Output the (x, y) coordinate of the center of the cell containing the given text.  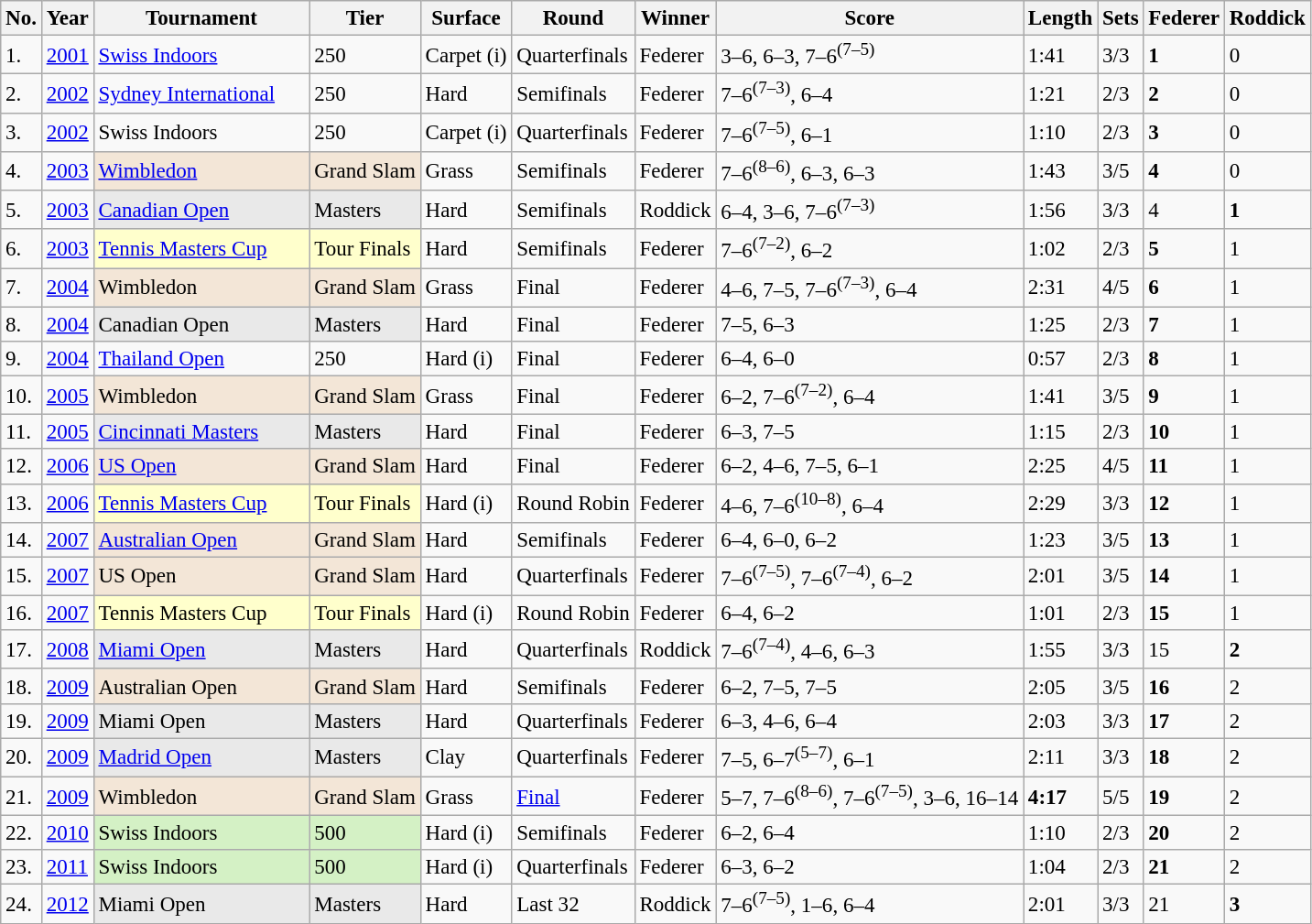
16. (22, 614)
2:11 (1060, 757)
6. (22, 249)
Cincinnati Masters (201, 432)
2:03 (1060, 721)
7–6(8–6), 6–3, 6–3 (870, 171)
1:25 (1060, 324)
1:21 (1060, 93)
6–3, 7–5 (870, 432)
22. (22, 833)
6–4, 6–2 (870, 614)
6–3, 4–6, 6–4 (870, 721)
13. (22, 503)
3–6, 6–3, 7–6(7–5) (870, 55)
10. (22, 396)
18 (1184, 757)
2. (22, 93)
Madrid Open (201, 757)
16 (1184, 687)
20 (1184, 833)
Year (68, 18)
7–6(7–5), 6–1 (870, 133)
18. (22, 687)
11. (22, 432)
Score (870, 18)
2:05 (1060, 687)
6–2, 7–6(7–2), 6–4 (870, 396)
7. (22, 288)
20. (22, 757)
1:23 (1060, 540)
2:29 (1060, 503)
1:43 (1060, 171)
Sydney International (201, 93)
7 (1184, 324)
6–2, 4–6, 7–5, 6–1 (870, 467)
24. (22, 904)
Sets (1121, 18)
13 (1184, 540)
Thailand Open (201, 359)
1:15 (1060, 432)
Winner (676, 18)
7–6(7–2), 6–2 (870, 249)
2:25 (1060, 467)
15. (22, 576)
14. (22, 540)
19 (1184, 797)
No. (22, 18)
2001 (68, 55)
11 (1184, 467)
7–6(7–3), 6–4 (870, 93)
4. (22, 171)
14 (1184, 576)
2008 (68, 649)
7–6(7–5), 1–6, 6–4 (870, 904)
1:04 (1060, 868)
5–7, 7–6(8–6), 7–6(7–5), 3–6, 16–14 (870, 797)
1:01 (1060, 614)
6–4, 6–0 (870, 359)
4:17 (1060, 797)
5. (22, 210)
2012 (68, 904)
1:56 (1060, 210)
7–6(7–4), 4–6, 6–3 (870, 649)
6–4, 6–0, 6–2 (870, 540)
Round (573, 18)
6–2, 6–4 (870, 833)
1:55 (1060, 649)
6–4, 3–6, 7–6(7–3) (870, 210)
2010 (68, 833)
12 (1184, 503)
6–3, 6–2 (870, 868)
7–5, 6–3 (870, 324)
7–5, 6–7(5–7), 6–1 (870, 757)
Clay (466, 757)
7–6(7–5), 7–6(7–4), 6–2 (870, 576)
1. (22, 55)
6–2, 7–5, 7–5 (870, 687)
Tournament (201, 18)
4–6, 7–5, 7–6(7–3), 6–4 (870, 288)
2:31 (1060, 288)
10 (1184, 432)
5 (1184, 249)
23. (22, 868)
5/5 (1121, 797)
17. (22, 649)
6 (1184, 288)
17 (1184, 721)
1:02 (1060, 249)
3. (22, 133)
Length (1060, 18)
12. (22, 467)
8 (1184, 359)
21. (22, 797)
8. (22, 324)
0:57 (1060, 359)
2011 (68, 868)
Surface (466, 18)
Tier (364, 18)
9 (1184, 396)
9. (22, 359)
19. (22, 721)
Last 32 (573, 904)
4–6, 7–6(10–8), 6–4 (870, 503)
